Capture the cell that displays the provided text and extract its (X, Y) central coordinate. 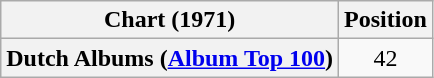
Chart (1971) (170, 20)
42 (386, 58)
Position (386, 20)
Dutch Albums (Album Top 100) (170, 58)
